Output the [X, Y] coordinate of the center of the cell containing the given text.  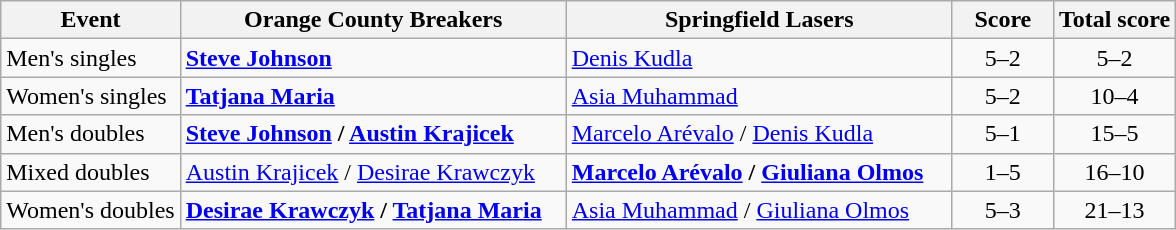
Steve Johnson [373, 58]
Total score [1114, 20]
Marcelo Arévalo / Denis Kudla [759, 134]
10–4 [1114, 96]
5–3 [1002, 210]
Women's doubles [90, 210]
Tatjana Maria [373, 96]
5–1 [1002, 134]
Men's singles [90, 58]
Asia Muhammad / Giuliana Olmos [759, 210]
Austin Krajicek / Desirae Krawczyk [373, 172]
15–5 [1114, 134]
1–5 [1002, 172]
21–13 [1114, 210]
Desirae Krawczyk / Tatjana Maria [373, 210]
Score [1002, 20]
Event [90, 20]
Steve Johnson / Austin Krajicek [373, 134]
Men's doubles [90, 134]
Orange County Breakers [373, 20]
Mixed doubles [90, 172]
Springfield Lasers [759, 20]
Women's singles [90, 96]
16–10 [1114, 172]
Asia Muhammad [759, 96]
Denis Kudla [759, 58]
Marcelo Arévalo / Giuliana Olmos [759, 172]
